Return (x, y) of the center of cell containing provided text 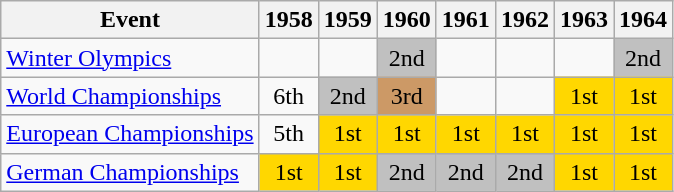
1961 (466, 20)
Winter Olympics (130, 58)
1960 (406, 20)
5th (288, 134)
1962 (524, 20)
1963 (584, 20)
European Championships (130, 134)
World Championships (130, 96)
Event (130, 20)
3rd (406, 96)
1959 (348, 20)
6th (288, 96)
1958 (288, 20)
German Championships (130, 172)
1964 (644, 20)
